Identify which cell holds the provided text, then report its (x, y) central coordinate. 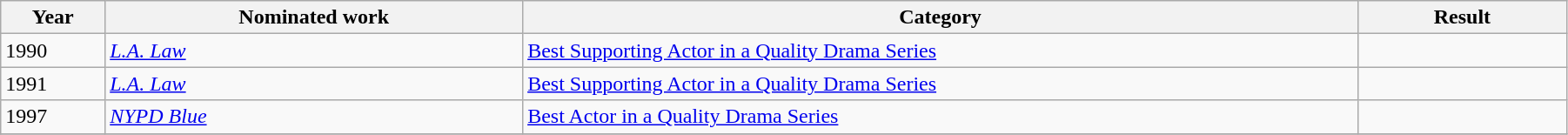
Year (53, 17)
Result (1462, 17)
NYPD Blue (314, 117)
1997 (53, 117)
1990 (53, 51)
Nominated work (314, 17)
1991 (53, 84)
Best Actor in a Quality Drama Series (941, 117)
Category (941, 17)
